Provide the (X, Y) coordinate of the cell's center where the given text is located.  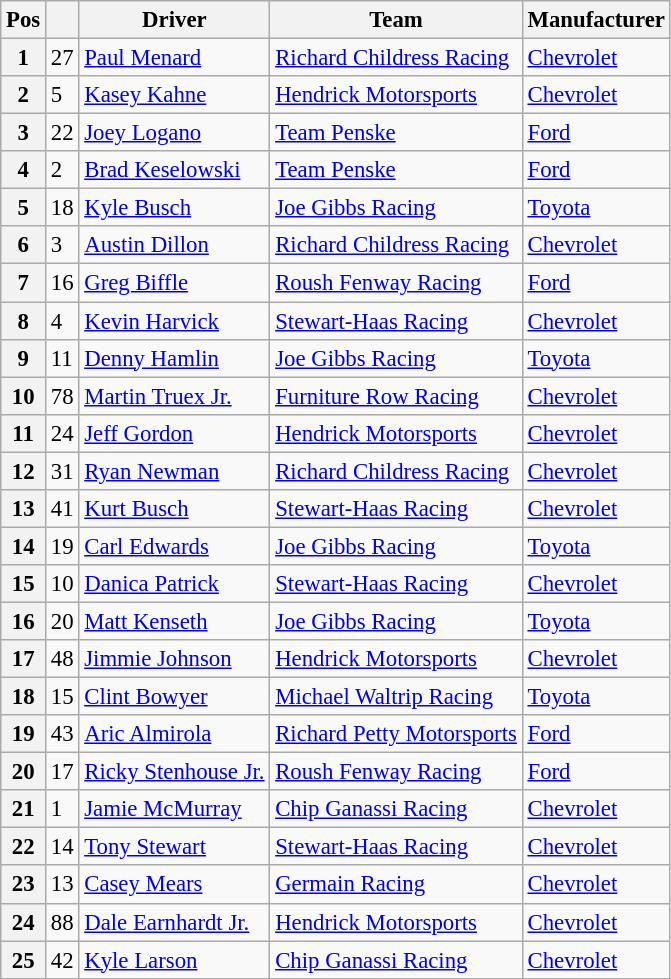
12 (24, 471)
31 (62, 471)
Paul Menard (174, 58)
78 (62, 396)
43 (62, 734)
48 (62, 659)
Kasey Kahne (174, 95)
Dale Earnhardt Jr. (174, 922)
Austin Dillon (174, 245)
Brad Keselowski (174, 170)
Martin Truex Jr. (174, 396)
Clint Bowyer (174, 697)
Joey Logano (174, 133)
Aric Almirola (174, 734)
Pos (24, 20)
88 (62, 922)
21 (24, 809)
Tony Stewart (174, 847)
Matt Kenseth (174, 621)
Kyle Larson (174, 960)
8 (24, 321)
Kurt Busch (174, 509)
Carl Edwards (174, 546)
Greg Biffle (174, 283)
Richard Petty Motorsports (396, 734)
9 (24, 358)
Jimmie Johnson (174, 659)
41 (62, 509)
7 (24, 283)
Team (396, 20)
42 (62, 960)
Jamie McMurray (174, 809)
Jeff Gordon (174, 433)
Driver (174, 20)
Danica Patrick (174, 584)
Manufacturer (596, 20)
Ricky Stenhouse Jr. (174, 772)
Kevin Harvick (174, 321)
Furniture Row Racing (396, 396)
Germain Racing (396, 885)
Denny Hamlin (174, 358)
27 (62, 58)
25 (24, 960)
Kyle Busch (174, 208)
Casey Mears (174, 885)
23 (24, 885)
Ryan Newman (174, 471)
6 (24, 245)
Michael Waltrip Racing (396, 697)
